Pinpoint the cell where the given text exists, returning its (X, Y) midpoint coordinate. 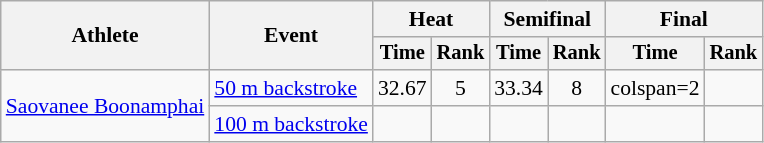
Heat (431, 19)
5 (461, 88)
32.67 (402, 88)
Final (684, 19)
100 m backstroke (291, 124)
colspan=2 (654, 88)
Saovanee Boonamphai (106, 106)
33.34 (518, 88)
50 m backstroke (291, 88)
Event (291, 36)
Athlete (106, 36)
Semifinal (547, 19)
8 (577, 88)
